Identify which cell holds the provided text, then report its [X, Y] central coordinate. 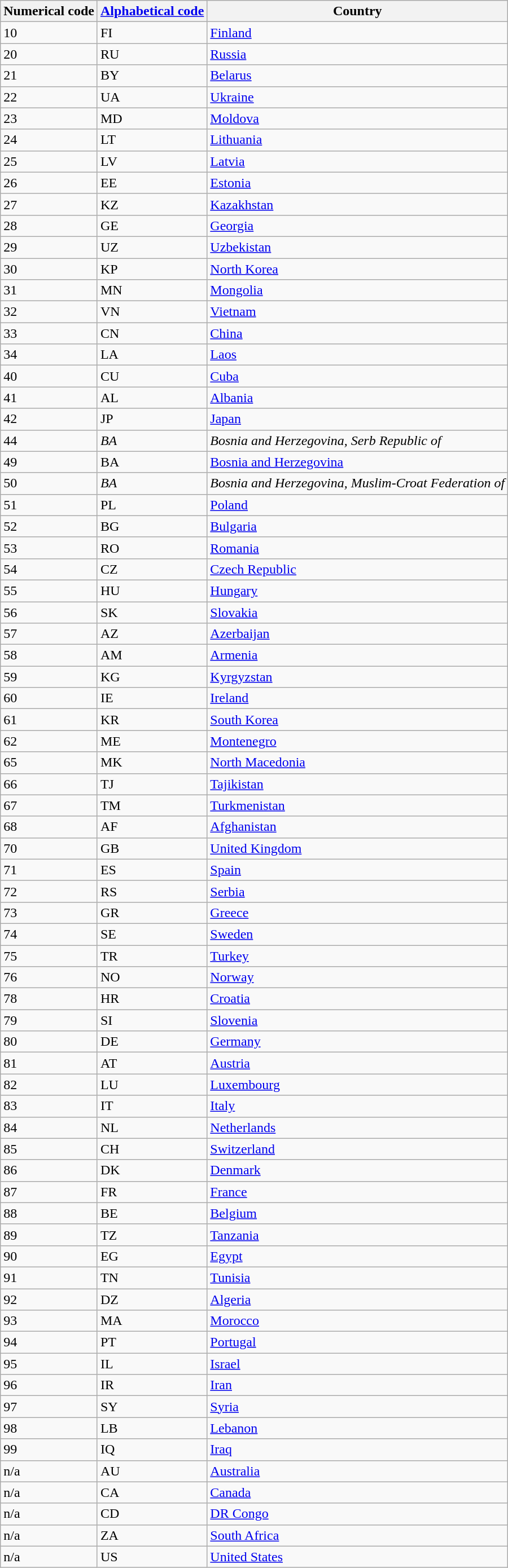
TZ [152, 1235]
KP [152, 269]
52 [49, 526]
Austria [358, 1063]
Italy [358, 1106]
Ireland [358, 698]
80 [49, 1042]
Bosnia and Herzegovina [358, 462]
68 [49, 827]
71 [49, 870]
GE [152, 226]
ES [152, 870]
TN [152, 1278]
54 [49, 569]
North Macedonia [358, 763]
LU [152, 1085]
DR Congo [358, 1514]
Albania [358, 398]
27 [49, 204]
41 [49, 398]
94 [49, 1342]
BE [152, 1213]
UZ [152, 247]
Greece [358, 913]
62 [49, 741]
United States [358, 1557]
Syria [358, 1407]
58 [49, 655]
South Africa [358, 1535]
20 [49, 54]
SY [152, 1407]
65 [49, 763]
61 [49, 720]
SE [152, 934]
22 [49, 97]
DZ [152, 1299]
KR [152, 720]
KG [152, 677]
Bosnia and Herzegovina, Muslim-Croat Federation of [358, 483]
32 [49, 312]
UA [152, 97]
Tunisia [358, 1278]
24 [49, 140]
26 [49, 183]
75 [49, 956]
SI [152, 1020]
TJ [152, 784]
Montenegro [358, 741]
Iran [358, 1385]
59 [49, 677]
TM [152, 805]
Lebanon [358, 1428]
Croatia [358, 999]
Switzerland [358, 1149]
33 [49, 333]
Uzbekistan [358, 247]
PT [152, 1342]
MD [152, 118]
Egypt [358, 1256]
Tajikistan [358, 784]
Azerbaijan [358, 634]
IQ [152, 1450]
57 [49, 634]
Afghanistan [358, 827]
51 [49, 505]
Czech Republic [358, 569]
Serbia [358, 891]
BG [152, 526]
MK [152, 763]
Bosnia and Herzegovina, Serb Republic of [358, 441]
Germany [358, 1042]
Armenia [358, 655]
Alphabetical code [152, 11]
42 [49, 419]
GB [152, 848]
North Korea [358, 269]
Latvia [358, 161]
79 [49, 1020]
NO [152, 977]
RO [152, 548]
Georgia [358, 226]
Kyrgyzstan [358, 677]
CZ [152, 569]
28 [49, 226]
Tanzania [358, 1235]
CD [152, 1514]
Vietnam [358, 312]
US [152, 1557]
Russia [358, 54]
74 [49, 934]
Israel [358, 1364]
Netherlands [358, 1127]
Kazakhstan [358, 204]
34 [49, 355]
LB [152, 1428]
CA [152, 1492]
Romania [358, 548]
89 [49, 1235]
93 [49, 1321]
PL [152, 505]
Finland [358, 33]
87 [49, 1192]
SK [152, 612]
RU [152, 54]
BY [152, 76]
Laos [358, 355]
China [358, 333]
AZ [152, 634]
96 [49, 1385]
Canada [358, 1492]
Iraq [358, 1450]
IL [152, 1364]
LV [152, 161]
KZ [152, 204]
United Kingdom [358, 848]
49 [49, 462]
40 [49, 376]
Norway [358, 977]
81 [49, 1063]
72 [49, 891]
60 [49, 698]
AF [152, 827]
86 [49, 1170]
Portugal [358, 1342]
Slovenia [358, 1020]
Denmark [358, 1170]
Ukraine [358, 97]
91 [49, 1278]
DE [152, 1042]
97 [49, 1407]
78 [49, 999]
France [358, 1192]
44 [49, 441]
99 [49, 1450]
Spain [358, 870]
84 [49, 1127]
Belgium [358, 1213]
90 [49, 1256]
DK [152, 1170]
ME [152, 741]
50 [49, 483]
70 [49, 848]
Estonia [358, 183]
55 [49, 591]
82 [49, 1085]
IT [152, 1106]
MA [152, 1321]
56 [49, 612]
Cuba [358, 376]
95 [49, 1364]
Luxembourg [358, 1085]
67 [49, 805]
ZA [152, 1535]
98 [49, 1428]
AL [152, 398]
29 [49, 247]
AM [152, 655]
Numerical code [49, 11]
Morocco [358, 1321]
Lithuania [358, 140]
Slovakia [358, 612]
VN [152, 312]
73 [49, 913]
GR [152, 913]
CU [152, 376]
53 [49, 548]
MN [152, 290]
21 [49, 76]
Country [358, 11]
Belarus [358, 76]
Algeria [358, 1299]
LT [152, 140]
76 [49, 977]
EE [152, 183]
LA [152, 355]
EG [152, 1256]
TR [152, 956]
RS [152, 891]
CN [152, 333]
Moldova [358, 118]
AU [152, 1471]
South Korea [358, 720]
83 [49, 1106]
Bulgaria [358, 526]
Hungary [358, 591]
88 [49, 1213]
Sweden [358, 934]
Turkey [358, 956]
31 [49, 290]
Poland [358, 505]
Mongolia [358, 290]
Australia [358, 1471]
Japan [358, 419]
HR [152, 999]
Turkmenistan [358, 805]
10 [49, 33]
85 [49, 1149]
23 [49, 118]
92 [49, 1299]
FR [152, 1192]
30 [49, 269]
IR [152, 1385]
FI [152, 33]
IE [152, 698]
66 [49, 784]
AT [152, 1063]
25 [49, 161]
JP [152, 419]
CH [152, 1149]
HU [152, 591]
NL [152, 1127]
